Pinpoint the cell where the given text exists, returning its [X, Y] midpoint coordinate. 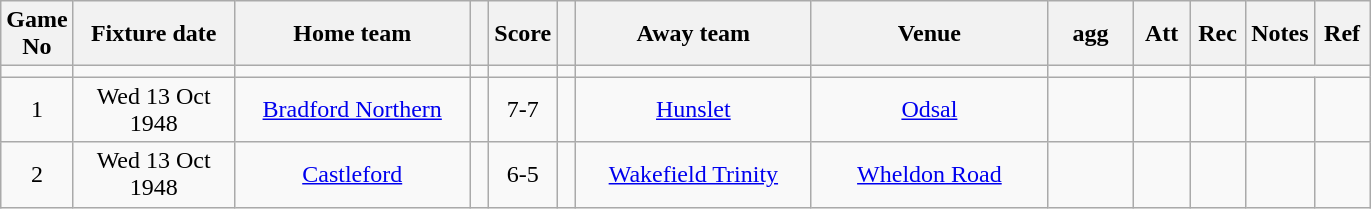
6-5 [523, 174]
Ref [1342, 34]
2 [37, 174]
Venue [929, 34]
Wakefield Trinity [693, 174]
Notes [1280, 34]
Fixture date [154, 34]
Odsal [929, 110]
Wheldon Road [929, 174]
Game No [37, 34]
Bradford Northern [352, 110]
Rec [1218, 34]
Hunslet [693, 110]
agg [1090, 34]
7-7 [523, 110]
Att [1162, 34]
Castleford [352, 174]
Home team [352, 34]
Away team [693, 34]
Score [523, 34]
1 [37, 110]
